For the text-containing cell, return its midpoint in (x, y) coordinate format. 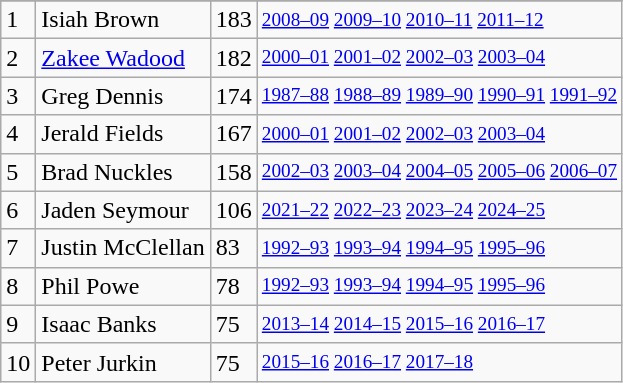
3 (18, 96)
10 (18, 362)
Isiah Brown (123, 20)
2008–09 2009–10 2010–11 2011–12 (439, 20)
83 (234, 248)
2015–16 2016–17 2017–18 (439, 362)
78 (234, 286)
2021–22 2022–23 2023–24 2024–25 (439, 210)
8 (18, 286)
Peter Jurkin (123, 362)
183 (234, 20)
7 (18, 248)
9 (18, 324)
1 (18, 20)
Phil Powe (123, 286)
2002–03 2003–04 2004–05 2005–06 2006–07 (439, 172)
174 (234, 96)
1987–88 1988–89 1989–90 1990–91 1991–92 (439, 96)
Jaden Seymour (123, 210)
6 (18, 210)
158 (234, 172)
Zakee Wadood (123, 58)
Brad Nuckles (123, 172)
Isaac Banks (123, 324)
5 (18, 172)
Jerald Fields (123, 134)
167 (234, 134)
Greg Dennis (123, 96)
106 (234, 210)
2 (18, 58)
4 (18, 134)
Justin McClellan (123, 248)
182 (234, 58)
2013–14 2014–15 2015–16 2016–17 (439, 324)
